Pinpoint the cell where the given text exists, returning its [x, y] midpoint coordinate. 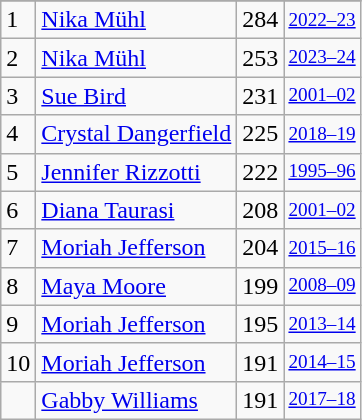
231 [260, 96]
222 [260, 172]
Gabby Williams [136, 400]
9 [18, 324]
195 [260, 324]
2 [18, 58]
4 [18, 134]
Crystal Dangerfield [136, 134]
204 [260, 248]
Maya Moore [136, 286]
Diana Taurasi [136, 210]
2014–15 [322, 362]
2018–19 [322, 134]
2013–14 [322, 324]
10 [18, 362]
1 [18, 20]
Jennifer Rizzotti [136, 172]
5 [18, 172]
253 [260, 58]
199 [260, 286]
2022–23 [322, 20]
Sue Bird [136, 96]
8 [18, 286]
6 [18, 210]
208 [260, 210]
2008–09 [322, 286]
7 [18, 248]
3 [18, 96]
1995–96 [322, 172]
284 [260, 20]
2023–24 [322, 58]
2017–18 [322, 400]
2015–16 [322, 248]
225 [260, 134]
